Output the [X, Y] coordinate of the center of the cell containing the given text.  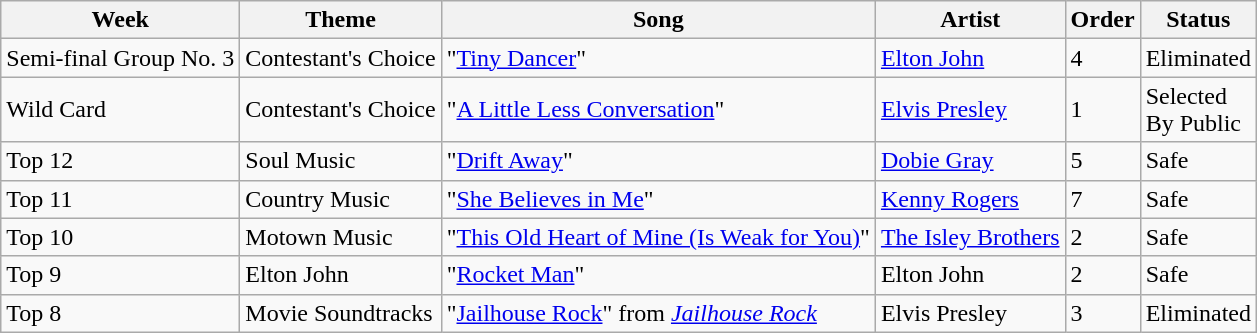
Dobie Gray [970, 161]
Song [658, 20]
Top 9 [120, 275]
Week [120, 20]
7 [1102, 199]
1 [1102, 110]
Order [1102, 20]
"A Little Less Conversation" [658, 110]
4 [1102, 58]
"This Old Heart of Mine (Is Weak for You)" [658, 237]
Motown Music [340, 237]
"Rocket Man" [658, 275]
Theme [340, 20]
Top 8 [120, 313]
Kenny Rogers [970, 199]
Semi-final Group No. 3 [120, 58]
Top 11 [120, 199]
"Jailhouse Rock" from Jailhouse Rock [658, 313]
The Isley Brothers [970, 237]
Movie Soundtracks [340, 313]
Top 12 [120, 161]
5 [1102, 161]
3 [1102, 313]
Status [1198, 20]
"Drift Away" [658, 161]
Wild Card [120, 110]
"Tiny Dancer" [658, 58]
Top 10 [120, 237]
Artist [970, 20]
"She Believes in Me" [658, 199]
Country Music [340, 199]
Soul Music [340, 161]
SelectedBy Public [1198, 110]
